Return (X, Y) of the center of cell containing provided text 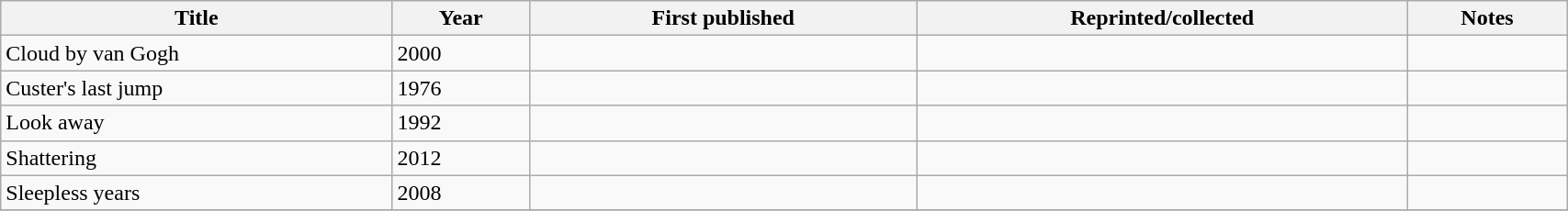
Look away (197, 123)
Custer's last jump (197, 88)
Cloud by van Gogh (197, 53)
2012 (461, 158)
Reprinted/collected (1162, 18)
Shattering (197, 158)
Sleepless years (197, 193)
1976 (461, 88)
Title (197, 18)
Notes (1486, 18)
Year (461, 18)
First published (724, 18)
2000 (461, 53)
1992 (461, 123)
2008 (461, 193)
